Return the [X, Y] coordinate for the center point of the cell that contains the specified text.  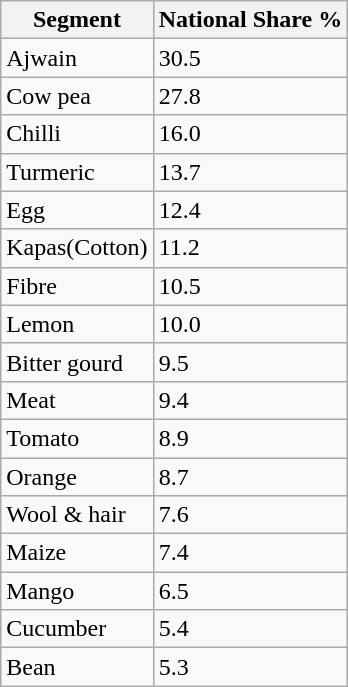
Turmeric [77, 172]
Chilli [77, 134]
30.5 [250, 58]
16.0 [250, 134]
Maize [77, 553]
Fibre [77, 286]
13.7 [250, 172]
Segment [77, 20]
6.5 [250, 591]
Lemon [77, 324]
Bitter gourd [77, 362]
5.4 [250, 629]
10.0 [250, 324]
9.5 [250, 362]
7.4 [250, 553]
Cucumber [77, 629]
27.8 [250, 96]
5.3 [250, 667]
8.9 [250, 438]
11.2 [250, 248]
Kapas(Cotton) [77, 248]
7.6 [250, 515]
Ajwain [77, 58]
National Share % [250, 20]
Egg [77, 210]
Orange [77, 477]
8.7 [250, 477]
Tomato [77, 438]
Mango [77, 591]
Cow pea [77, 96]
10.5 [250, 286]
Bean [77, 667]
12.4 [250, 210]
Wool & hair [77, 515]
Meat [77, 400]
9.4 [250, 400]
